Determine the [x, y] coordinate at the center of the cell enclosing the given text.  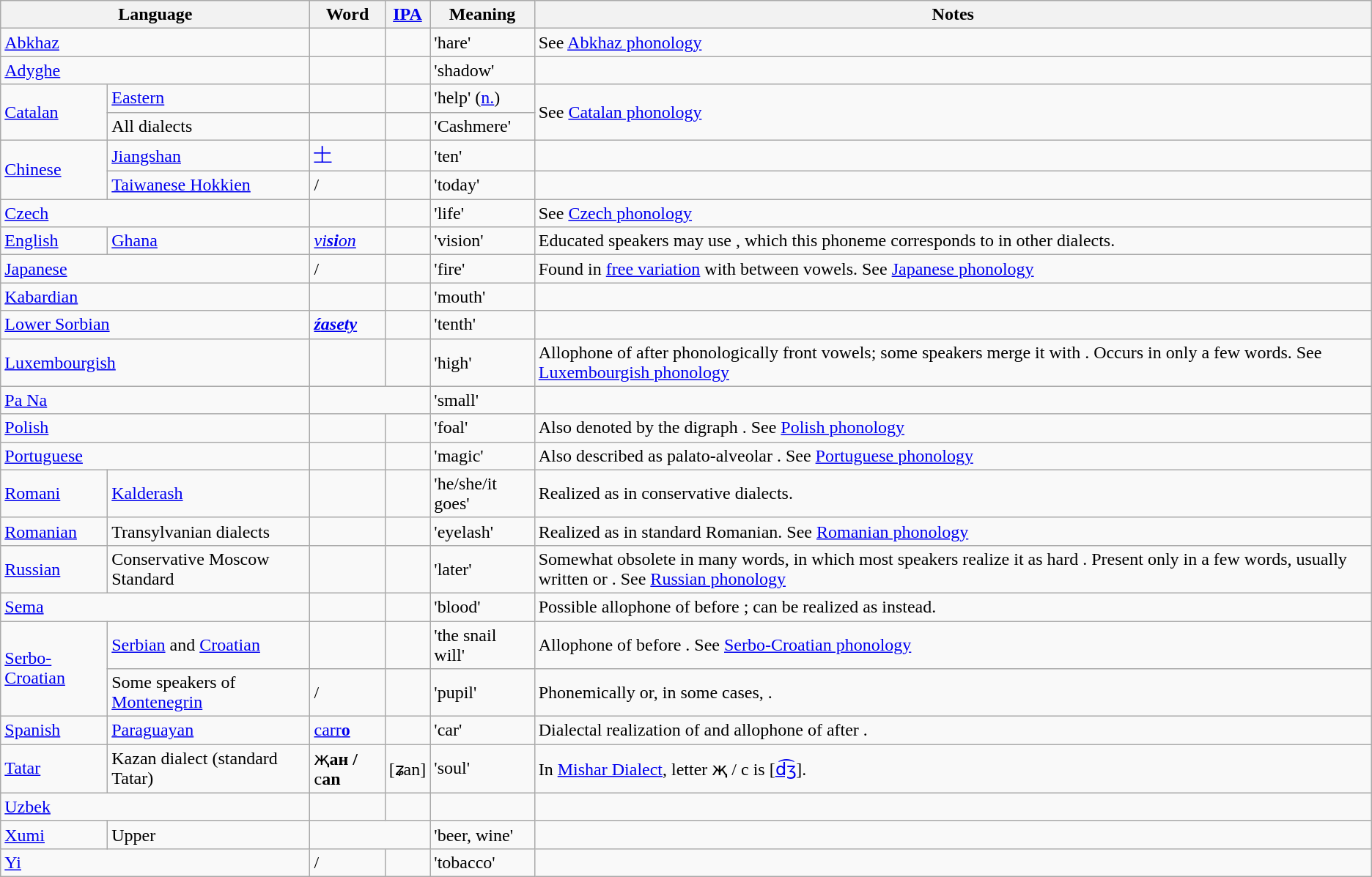
IPA [407, 15]
Language [155, 15]
Paraguayan [209, 730]
In Mishar Dialect, letter җ / c is [d͡ʒ]. [953, 769]
Czech [155, 213]
Phonemically or, in some cases, . [953, 693]
'the snail will' [482, 645]
'life' [482, 213]
Eastern [209, 98]
Catalan [54, 112]
'car' [482, 730]
Also described as palato-alveolar . See Portuguese phonology [953, 456]
See Czech phonology [953, 213]
Lower Sorbian [155, 325]
Spanish [54, 730]
十 [347, 155]
Abkhaz [155, 42]
Word [347, 15]
[ʑan] [407, 769]
Somewhat obsolete in many words, in which most speakers realize it as hard . Present only in a few words, usually written or . See Russian phonology [953, 569]
Luxembourgish [155, 362]
'eyelash' [482, 531]
English [54, 241]
Yi [155, 862]
'later' [482, 569]
'mouth' [482, 297]
Ghana [209, 241]
'he/she/it goes' [482, 494]
'tenth' [482, 325]
Possible allophone of before ; can be realized as instead. [953, 607]
Allophone of before . See Serbo-Croatian phonology [953, 645]
Polish [155, 428]
Kazan dialect (standard Tatar) [209, 769]
Found in free variation with between vowels. See Japanese phonology [953, 269]
'small' [482, 400]
Meaning [482, 15]
Transylvanian dialects [209, 531]
vision [347, 241]
See Catalan phonology [953, 112]
carro [347, 730]
Notes [953, 15]
'blood' [482, 607]
Pa Na [155, 400]
Realized as in conservative dialects. [953, 494]
All dialects [209, 126]
'help' (n.) [482, 98]
Romanian [54, 531]
Jiangshan [209, 155]
Kalderash [209, 494]
Taiwanese Hokkien [209, 185]
'today' [482, 185]
'pupil' [482, 693]
'Cashmere' [482, 126]
'fire' [482, 269]
Upper [209, 835]
'vision' [482, 241]
See Abkhaz phonology [953, 42]
Also denoted by the digraph . See Polish phonology [953, 428]
Serbian and Croatian [209, 645]
Realized as in standard Romanian. See Romanian phonology [953, 531]
'beer, wine' [482, 835]
źasety [347, 325]
Sema [155, 607]
Tatar [54, 769]
Educated speakers may use , which this phoneme corresponds to in other dialects. [953, 241]
Japanese [155, 269]
Portuguese [155, 456]
Dialectal realization of and allophone of after . [953, 730]
'foal' [482, 428]
Conservative Moscow Standard [209, 569]
Romani [54, 494]
'tobacco' [482, 862]
җан / can [347, 769]
'shadow' [482, 70]
'ten' [482, 155]
Uzbek [155, 807]
Xumi [54, 835]
Kabardian [155, 297]
'soul' [482, 769]
Serbo-Croatian [54, 669]
Chinese [54, 170]
Russian [54, 569]
Adyghe [155, 70]
'magic' [482, 456]
Allophone of after phonologically front vowels; some speakers merge it with . Occurs in only a few words. See Luxembourgish phonology [953, 362]
'hare' [482, 42]
'high' [482, 362]
Some speakers of Montenegrin [209, 693]
